Output the [x, y] coordinate of the center of the cell containing the given text.  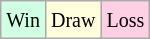
Win [24, 20]
Draw [72, 20]
Loss [126, 20]
